Search for the cell housing the specified text and yield its (x, y) center coordinate. 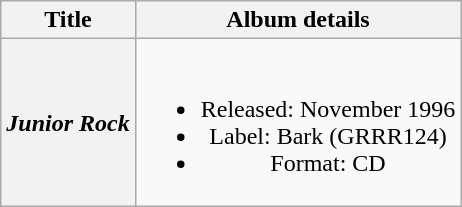
Released: November 1996Label: Bark (GRRR124)Format: CD (298, 122)
Junior Rock (68, 122)
Title (68, 20)
Album details (298, 20)
